Return the (x, y) coordinate for the center point of the cell that contains the specified text.  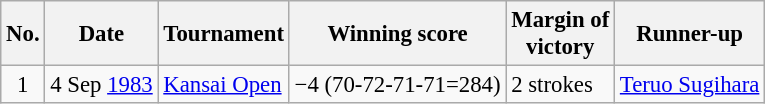
Winning score (398, 34)
Date (102, 34)
No. (23, 34)
2 strokes (560, 85)
4 Sep 1983 (102, 85)
Margin ofvictory (560, 34)
1 (23, 85)
−4 (70-72-71-71=284) (398, 85)
Tournament (224, 34)
Teruo Sugihara (690, 85)
Kansai Open (224, 85)
Runner-up (690, 34)
